Search for the cell housing the specified text and yield its (x, y) center coordinate. 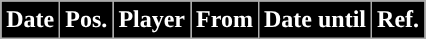
Date until (314, 20)
Player (152, 20)
Ref. (398, 20)
Date (30, 20)
Pos. (86, 20)
From (225, 20)
